Capture the cell that displays the provided text and extract its (x, y) central coordinate. 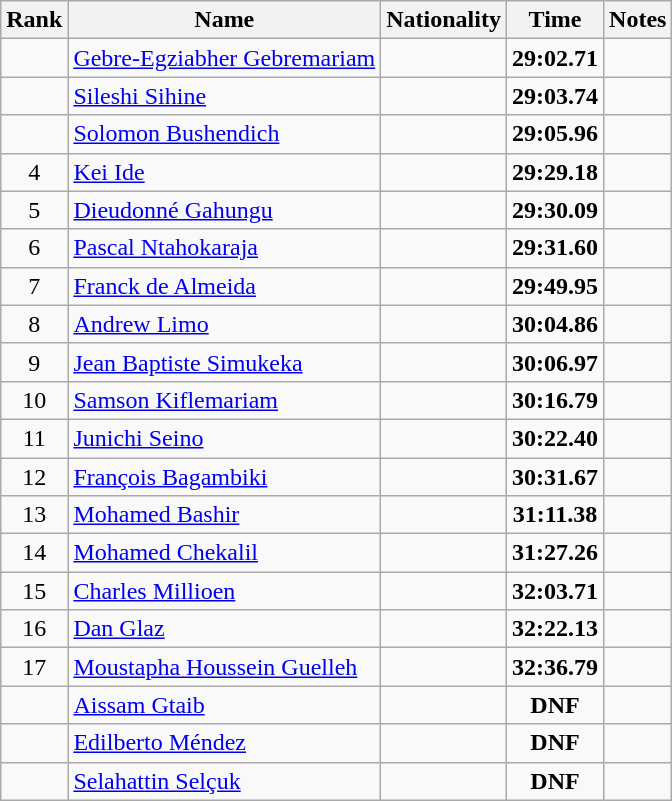
5 (34, 210)
Rank (34, 20)
Charles Millioen (224, 591)
Name (224, 20)
32:03.71 (554, 591)
32:22.13 (554, 629)
31:11.38 (554, 515)
Dieudonné Gahungu (224, 210)
Andrew Limo (224, 324)
Franck de Almeida (224, 286)
30:04.86 (554, 324)
8 (34, 324)
30:22.40 (554, 438)
29:02.71 (554, 58)
17 (34, 667)
31:27.26 (554, 553)
Selahattin Selçuk (224, 781)
29:31.60 (554, 248)
Edilberto Méndez (224, 743)
Nationality (444, 20)
29:30.09 (554, 210)
Pascal Ntahokaraja (224, 248)
30:31.67 (554, 477)
Kei Ide (224, 172)
Notes (638, 20)
Solomon Bushendich (224, 134)
32:36.79 (554, 667)
Jean Baptiste Simukeka (224, 362)
29:05.96 (554, 134)
Dan Glaz (224, 629)
Mohamed Chekalil (224, 553)
30:06.97 (554, 362)
Junichi Seino (224, 438)
Aissam Gtaib (224, 705)
29:49.95 (554, 286)
François Bagambiki (224, 477)
12 (34, 477)
30:16.79 (554, 400)
10 (34, 400)
Samson Kiflemariam (224, 400)
Sileshi Sihine (224, 96)
15 (34, 591)
Time (554, 20)
9 (34, 362)
Moustapha Houssein Guelleh (224, 667)
29:29.18 (554, 172)
7 (34, 286)
6 (34, 248)
16 (34, 629)
11 (34, 438)
4 (34, 172)
Gebre-Egziabher Gebremariam (224, 58)
29:03.74 (554, 96)
Mohamed Bashir (224, 515)
14 (34, 553)
13 (34, 515)
